Scan for the cell matching the given text and deliver its [X, Y] coordinate at center. 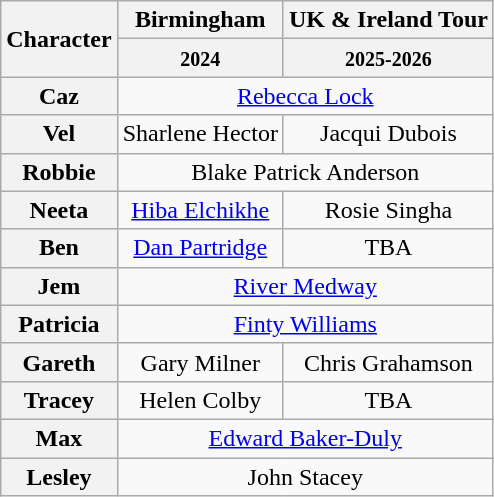
Character [59, 39]
2024 [200, 58]
Dan Partridge [200, 248]
Jacqui Dubois [388, 134]
Max [59, 438]
2025-2026 [388, 58]
Vel [59, 134]
John Stacey [305, 477]
Gareth [59, 362]
Patricia [59, 324]
Rosie Singha [388, 210]
Neeta [59, 210]
Helen Colby [200, 400]
UK & Ireland Tour [388, 20]
Sharlene Hector [200, 134]
Tracey [59, 400]
Gary Milner [200, 362]
Ben [59, 248]
Birmingham [200, 20]
River Medway [305, 286]
Jem [59, 286]
Robbie [59, 172]
Caz [59, 96]
Hiba Elchikhe [200, 210]
Rebecca Lock [305, 96]
Edward Baker-Duly [305, 438]
Chris Grahamson [388, 362]
Lesley [59, 477]
Finty Williams [305, 324]
Blake Patrick Anderson [305, 172]
